For the text-containing cell, return its midpoint in (X, Y) coordinate format. 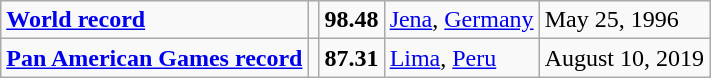
World record (154, 20)
May 25, 1996 (624, 20)
Pan American Games record (154, 58)
August 10, 2019 (624, 58)
Lima, Peru (462, 58)
87.31 (352, 58)
Jena, Germany (462, 20)
98.48 (352, 20)
